Find where the given text appears and provide that cell's center as [x, y] coordinate. 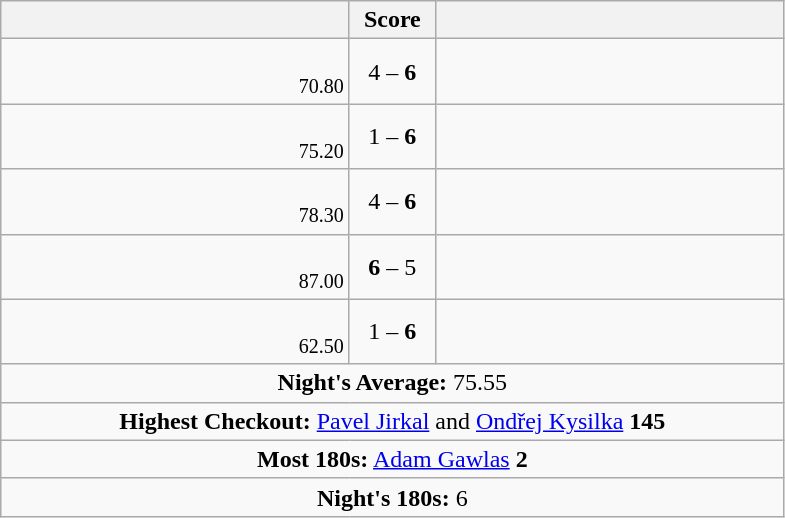
6 – 5 [392, 266]
62.50 [176, 332]
Highest Checkout: Pavel Jirkal and Ondřej Kysilka 145 [392, 421]
Most 180s: Adam Gawlas 2 [392, 459]
75.20 [176, 136]
Score [392, 20]
78.30 [176, 202]
Night's 180s: 6 [392, 497]
87.00 [176, 266]
Night's Average: 75.55 [392, 383]
70.80 [176, 72]
